Locate the cell with the specified text and output its [X, Y] center coordinate. 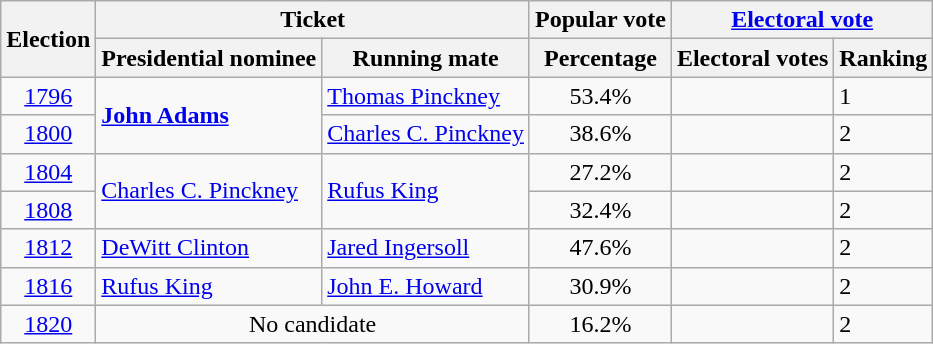
Ranking [884, 58]
1808 [48, 210]
16.2% [600, 324]
53.4% [600, 96]
Electoral votes [752, 58]
No candidate [313, 324]
30.9% [600, 286]
Percentage [600, 58]
Presidential nominee [209, 58]
47.6% [600, 248]
John E. Howard [426, 286]
1800 [48, 134]
Jared Ingersoll [426, 248]
Electoral vote [802, 20]
1 [884, 96]
Election [48, 39]
Running mate [426, 58]
1796 [48, 96]
1812 [48, 248]
Thomas Pinckney [426, 96]
27.2% [600, 172]
John Adams [209, 115]
Ticket [313, 20]
Popular vote [600, 20]
1804 [48, 172]
32.4% [600, 210]
1820 [48, 324]
38.6% [600, 134]
DeWitt Clinton [209, 248]
1816 [48, 286]
